Determine the [X, Y] coordinate at the center of the cell enclosing the given text.  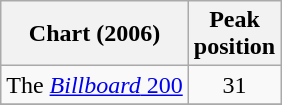
Chart (2006) [95, 34]
31 [234, 85]
The Billboard 200 [95, 85]
Peakposition [234, 34]
